Determine the (X, Y) coordinate at the center of the cell enclosing the given text.  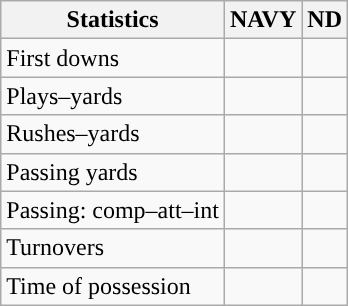
Plays–yards (113, 96)
NAVY (262, 20)
Passing yards (113, 172)
Rushes–yards (113, 134)
First downs (113, 58)
Time of possession (113, 286)
Turnovers (113, 248)
ND (325, 20)
Passing: comp–att–int (113, 210)
Statistics (113, 20)
